Capture the cell that displays the provided text and extract its [X, Y] central coordinate. 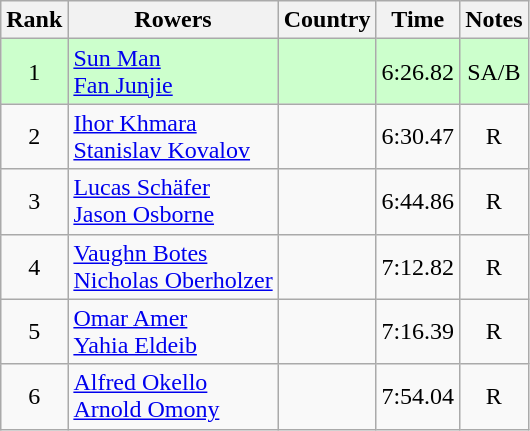
6:26.82 [418, 72]
Ihor KhmaraStanislav Kovalov [173, 136]
7:12.82 [418, 266]
6 [34, 396]
Alfred OkelloArnold Omony [173, 396]
Time [418, 20]
6:44.86 [418, 202]
5 [34, 332]
Omar AmerYahia Eldeib [173, 332]
2 [34, 136]
SA/B [494, 72]
3 [34, 202]
Sun ManFan Junjie [173, 72]
Lucas SchäferJason Osborne [173, 202]
Rank [34, 20]
Notes [494, 20]
7:54.04 [418, 396]
Country [327, 20]
4 [34, 266]
6:30.47 [418, 136]
Rowers [173, 20]
7:16.39 [418, 332]
Vaughn BotesNicholas Oberholzer [173, 266]
1 [34, 72]
